From the cell containing the given text, extract its center point as [x, y] coordinate. 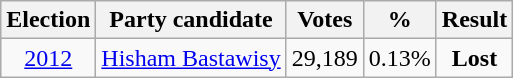
2012 [48, 58]
29,189 [324, 58]
Hisham Bastawisy [191, 58]
Lost [474, 58]
0.13% [400, 58]
Election [48, 20]
% [400, 20]
Votes [324, 20]
Party candidate [191, 20]
Result [474, 20]
